Search for the cell housing the specified text and yield its (x, y) center coordinate. 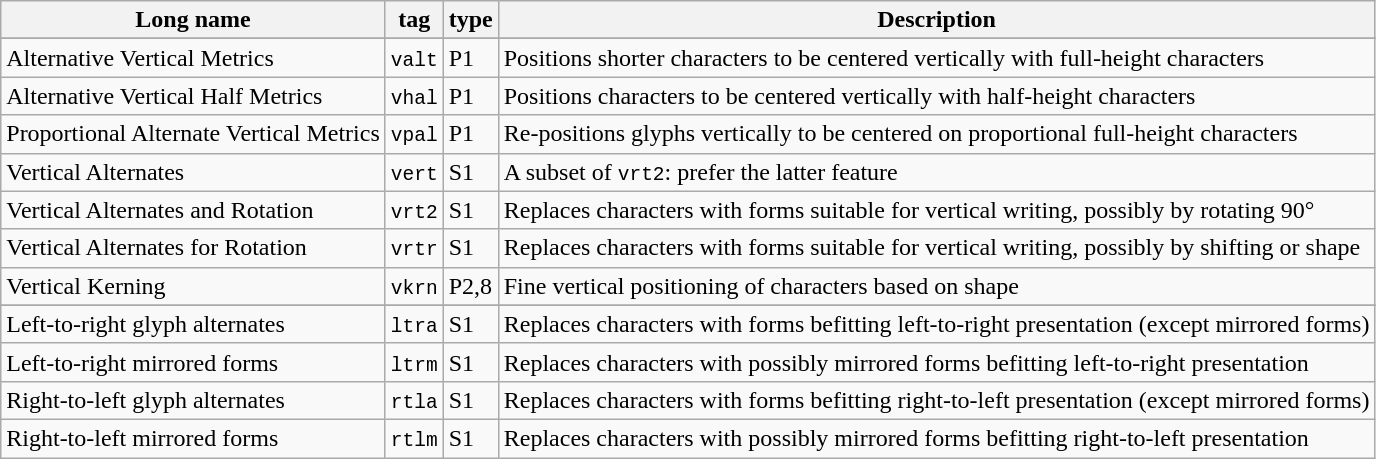
Positions shorter characters to be centered vertically with full-height characters (936, 58)
Proportional Alternate Vertical Metrics (194, 134)
Vertical Alternates for Rotation (194, 248)
rtlm (414, 438)
tag (414, 20)
Positions characters to be centered vertically with half-height characters (936, 96)
vrt2 (414, 210)
rtla (414, 400)
type (470, 20)
vkrn (414, 286)
Vertical Alternates and Rotation (194, 210)
Replaces characters with forms suitable for vertical writing, possibly by shifting or shape (936, 248)
Alternative Vertical Metrics (194, 58)
Replaces characters with forms suitable for vertical writing, possibly by rotating 90° (936, 210)
Fine vertical positioning of characters based on shape (936, 286)
Replaces characters with forms befitting right-to-left presentation (except mirrored forms) (936, 400)
Alternative Vertical Half Metrics (194, 96)
Replaces characters with forms befitting left-to-right presentation (except mirrored forms) (936, 324)
Right-to-left glyph alternates (194, 400)
Replaces characters with possibly mirrored forms befitting right-to-left presentation (936, 438)
vrtr (414, 248)
Description (936, 20)
ltrm (414, 362)
vhal (414, 96)
Replaces characters with possibly mirrored forms befitting left-to-right presentation (936, 362)
Vertical Kerning (194, 286)
Right-to-left mirrored forms (194, 438)
Left-to-right glyph alternates (194, 324)
ltra (414, 324)
Vertical Alternates (194, 172)
vpal (414, 134)
P2,8 (470, 286)
Left-to-right mirrored forms (194, 362)
Re-positions glyphs vertically to be centered on proportional full-height characters (936, 134)
A subset of vrt2: prefer the latter feature (936, 172)
valt (414, 58)
vert (414, 172)
Long name (194, 20)
